Output the (x, y) coordinate of the center of the cell containing the given text.  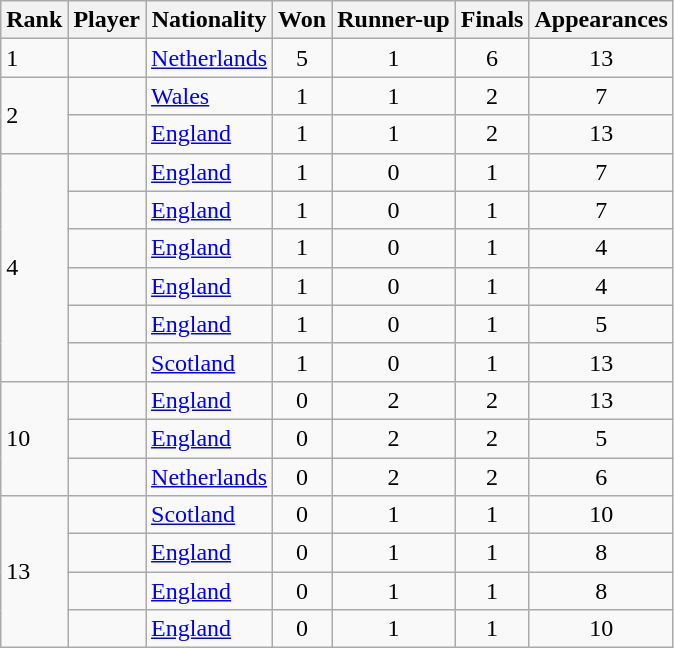
Appearances (601, 20)
Nationality (210, 20)
Finals (492, 20)
Won (302, 20)
Player (107, 20)
Runner-up (394, 20)
Wales (210, 96)
Rank (34, 20)
